Identify which cell holds the provided text, then report its (x, y) central coordinate. 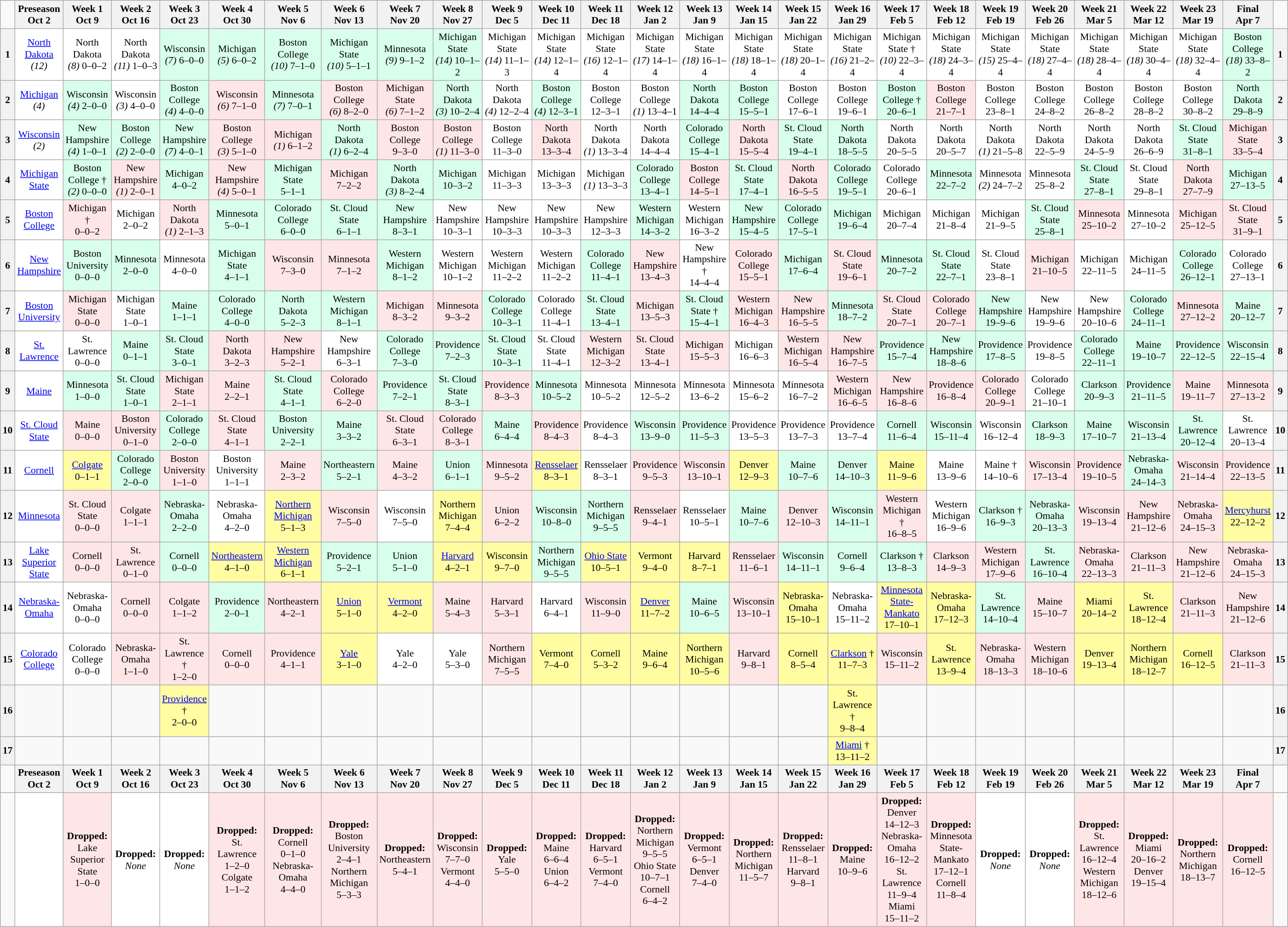
Yale5–3–0 (457, 659)
New Hampshire16–8–6 (902, 391)
Colorado College4–0–0 (237, 311)
Michigan24–11–5 (1149, 265)
Clarkson †13–8–3 (902, 562)
Minnesota22–7–2 (951, 180)
Clarkson18–9–3 (1050, 431)
North Dakota18–5–5 (852, 140)
Wisconsin15–11–4 (951, 431)
Boston College19–6–1 (852, 100)
Lake Superior State (39, 562)
Michigan(1) 6–1–2 (293, 140)
Michigan State1–0–1 (135, 311)
Cornell (39, 471)
Northeastern4–1–0 (237, 562)
Western Michigan16–6–5 (852, 391)
Minnesota9–5–2 (507, 471)
Michigan State(18) 18–1–4 (754, 54)
Nebraska-Omaha0–0–0 (87, 608)
New Hampshire(4) 1–0–1 (87, 140)
Minnesota13–6–2 (704, 391)
Colorado College20–6–1 (902, 180)
Western Michigan6–1–1 (293, 562)
Boston University2–2–1 (293, 431)
Providence13–7–4 (852, 431)
Colorado College26–12–1 (1198, 265)
North Dakota29–8–9 (1248, 100)
Colorado College20–9–1 (1000, 391)
Michigan20–7–4 (902, 220)
Western Michigan †16–8–5 (902, 516)
Minnesota27–10–2 (1149, 220)
Yale3–1–0 (349, 659)
St. Cloud State23–8–1 (1000, 265)
St. Lawrence14–10–4 (1000, 608)
St. Cloud State31–9–1 (1248, 220)
Minnesota27–12–2 (1198, 311)
Providence †2–0–0 (184, 711)
Harvard5–3–1 (507, 608)
Boston College17–6–1 (803, 100)
Cornell8–5–4 (803, 659)
Maine0–1–1 (135, 351)
Providence7–2–3 (457, 351)
Clarkson20–9–3 (1099, 391)
St. Lawrence0–1–0 (135, 562)
Boston College11–3–0 (507, 140)
North Dakota(11) 1–0–3 (135, 54)
Michigan State33–5–4 (1248, 140)
St. Cloud State25–8–1 (1050, 220)
Nebraska-Omaha1–1–0 (135, 659)
Boston College15–5–1 (754, 100)
Colorado College (39, 659)
North Dakota22–5–9 (1050, 140)
Providence16–8–4 (951, 391)
North Dakota16–5–5 (803, 180)
Michigan21–9–5 (1000, 220)
Michigan State(18) 30–4–4 (1149, 54)
Union6–1–1 (457, 471)
Wisconsin(2) (39, 140)
Mercyhurst22–12–2 (1248, 516)
Colorado College24–11–1 (1149, 311)
Providence22–13–5 (1248, 471)
Wisconsin(6) 7–1–0 (237, 100)
St. Lawrence16–10–4 (1050, 562)
St. Cloud State22–7–1 (951, 265)
Wisconsin10–8–0 (556, 516)
Michigan8–3–2 (405, 311)
North Dakota27–7–9 (1198, 180)
Western Michigan16–5–4 (803, 351)
Dropped:Boston University2–4–1Northern Michigan5–3–3 (349, 860)
Michigan4–0–2 (184, 180)
Maine19–11–7 (1198, 391)
Colorado College21–10–1 (1050, 391)
North Dakota(4) 12–2–4 (507, 100)
Wisconsin22–15–4 (1248, 351)
Michigan2–0–2 (135, 220)
Wisconsin17–13–4 (1050, 471)
Minnesota27–13–2 (1248, 391)
St. Lawrence13–9–4 (951, 659)
Minnesota12–5–2 (655, 391)
Boston College(10) 7–1–0 (293, 54)
Maine6–4–4 (507, 431)
Michigan †0–0–2 (87, 220)
Northern Michigan7–4–4 (457, 516)
New Hampshire(4) 5–0–1 (237, 180)
Michigan State(14) 10–1–2 (457, 54)
Maine10–6–5 (704, 608)
Minnesota25–10–2 (1099, 220)
Michigan15–5–3 (704, 351)
Michigan State(10) 5–1–1 (349, 54)
Boston University1–1–0 (184, 471)
Wisconsin(3) 4–0–0 (135, 100)
Northern Michigan5–1–3 (293, 516)
Western Michigan8–1–2 (405, 265)
St. Lawrence20–12–4 (1198, 431)
North Dakota(1) 13–3–4 (606, 140)
New Hampshire15–4–5 (754, 220)
Colorado College6–0–0 (293, 220)
Boston College(1) 11–3–0 (457, 140)
St. Cloud State8–3–1 (457, 391)
Boston College(4) 12–3–1 (556, 100)
Nebraska-Omaha (39, 608)
Nebraska-Omaha20–13–3 (1050, 516)
New Hampshire †14–4–4 (704, 265)
Denver19–13–4 (1099, 659)
Clarkson14–9–3 (951, 562)
Boston College30–8–2 (1198, 100)
Minnesota4–0–0 (184, 265)
Cornell11–6–4 (902, 431)
Denver11–7–2 (655, 608)
St. Cloud State0–0–0 (87, 516)
Boston College †20–6–1 (902, 100)
Boston College(3) 5–1–0 (237, 140)
Boston College28–8–2 (1149, 100)
Michigan State(14) 12–1–4 (556, 54)
Providence11–5–3 (704, 431)
Michigan State(18) 24–3–4 (951, 54)
St. Lawrence0–0–0 (87, 351)
Dropped:Yale5–5–0 (507, 860)
Rensselaer11–6–1 (754, 562)
Maine3–3–2 (349, 431)
Harvard8–7–1 (704, 562)
Colorado College7–3–0 (405, 351)
Dropped:Lake Superior State1–0–0 (87, 860)
St. Cloud State (39, 431)
North Dakota(3) 10–2–4 (457, 100)
Harvard4–2–1 (457, 562)
Michigan25–12–5 (1198, 220)
North Dakota3–2–3 (237, 351)
Nebraska-Omaha4–2–0 (237, 516)
Colorado College17–5–1 (803, 220)
Colorado College15–5–1 (754, 265)
Michigan13–5–3 (655, 311)
St. Cloud State11–4–1 (556, 351)
Dropped:Vermont6–5–1Denver7–4–0 (704, 860)
Boston College (39, 220)
Colorado College0–0–0 (87, 659)
Northern Michigan7–5–5 (507, 659)
Dropped:Cornell0–1–0Nebraska-Omaha4–4–0 (293, 860)
Michigan State2–1–1 (184, 391)
Providence5–2–1 (349, 562)
North Dakota(8) 0–0–2 (87, 54)
Maine0–0–0 (87, 431)
Boston University0–1–0 (135, 431)
Minnesota16–7–2 (803, 391)
Michigan21–8–4 (951, 220)
Western Michigan16–9–6 (951, 516)
Clarkson †16–9–3 (1000, 516)
Boston College24–8–2 (1050, 100)
Providence21–11–5 (1149, 391)
Boston College(1) 13–4–1 (655, 100)
Michigan11–3–3 (507, 180)
Wisconsin21–14–4 (1198, 471)
Colorado College20–7–1 (951, 311)
Michigan State(6) 7–1–2 (405, 100)
Minnesota5–0–1 (237, 220)
Maine2–3–2 (293, 471)
Michigan27–13–5 (1248, 180)
St. Lawrence †1–2–0 (184, 659)
Miami †13–11–2 (852, 751)
North Dakota(1) 21–5–8 (1000, 140)
Cornell5–3–2 (606, 659)
Maine19–10–7 (1149, 351)
Michigan16–6–3 (754, 351)
Dropped:Maine10–9–6 (852, 860)
Michigan State †(10) 22–3–4 (902, 54)
Western Michigan18–10–6 (1050, 659)
Michigan(4) (39, 100)
Boston College(18) 33–8–2 (1248, 54)
Providence15–7–4 (902, 351)
Maine2–2–1 (237, 391)
Michigan21–10–5 (1050, 265)
Michigan13–3–3 (556, 180)
Michigan State(16) 12–1–4 (606, 54)
Providence19–8–5 (1050, 351)
St. Cloud State31–8–1 (1198, 140)
Denver12–10–3 (803, 516)
Colorado College27–13–1 (1248, 265)
Michigan22–11–5 (1099, 265)
Colorado College13–4–1 (655, 180)
Minnesota18–7–2 (852, 311)
Michigan State (39, 180)
Cornell9–6–4 (852, 562)
New Hampshire20–10–6 (1099, 311)
Boston College9–3–0 (405, 140)
Michigan(5) 6–0–2 (237, 54)
North Dakota(3) 8–2–4 (405, 180)
Dropped:St. Lawrence16–12–4Western Michigan18–12–6 (1099, 860)
Dropped:Rensselaer11–8–1Harvard9–8–1 (803, 860)
New Hampshire18–8–6 (951, 351)
Maine11–9–6 (902, 471)
Boston College(2) 2–0–0 (135, 140)
Dropped:Denver14–12–3Nebraska-Omaha16–12–2St. Lawrence11–9–4Miami15–11–2 (902, 860)
Maine15–10–7 (1050, 608)
North Dakota15–5–4 (754, 140)
St. Cloud State29–8–1 (1149, 180)
Nebraska-Omaha22–13–3 (1099, 562)
Providence13–7–3 (803, 431)
Maine1–1–1 (184, 311)
Clarkson †11–7–3 (852, 659)
New Hampshire16–7–5 (852, 351)
New Hampshire (39, 265)
Minnesota(7) 7–0–1 (293, 100)
Wisconsin(7) 6–0–0 (184, 54)
St. Lawrence (39, 351)
Western Michigan10–1–2 (457, 265)
Boston University0–0–0 (87, 265)
Minnesota9–3–2 (457, 311)
Western Michigan16–4–3 (754, 311)
St. Cloud State6–1–1 (349, 220)
Minnesota (39, 516)
Nebraska-Omaha15–10–1 (803, 608)
Nebraska-Omaha18–13–3 (1000, 659)
Colgate1–1–2 (184, 608)
Boston College12–3–1 (606, 100)
Boston College(6) 8–2–0 (349, 100)
Northeastern4–2–1 (293, 608)
Nebraska-Omaha2–2–0 (184, 516)
North Dakota20–5–7 (951, 140)
Miami20–14–2 (1099, 608)
Providence19–10–5 (1099, 471)
St. Cloud State19–4–1 (803, 140)
North Dakota(1) 2–1–3 (184, 220)
Wisconsin11–9–0 (606, 608)
Minnesota(2) 24–7–2 (1000, 180)
Colorado College8–3–1 (457, 431)
Dropped:Harvard6–5–1Vermont7–4–0 (606, 860)
Maine20–12–7 (1248, 311)
Providence22–12–5 (1198, 351)
St. Lawrence18–12–4 (1149, 608)
North Dakota(1) 6–2–4 (349, 140)
Union6–2–2 (507, 516)
Nebraska-Omaha15–11–2 (852, 608)
New Hampshire(1) 2–0–1 (135, 180)
Michigan10–3–2 (457, 180)
Minnesota7–1–2 (349, 265)
St. Cloud State3–0–1 (184, 351)
North Dakota26–6–9 (1149, 140)
Northern Michigan18–12–7 (1149, 659)
Michigan State(18) 28–4–4 (1099, 54)
Dropped:Miami20–16–2Denver19–15–4 (1149, 860)
Minnesota20–7–2 (902, 265)
Michigan(1) 13–3–3 (606, 180)
St. Cloud State17–4–1 (754, 180)
Harvard6–4–1 (556, 608)
Dropped:Minnesota State-Mankato17–12–1Cornell11–8–4 (951, 860)
Michigan State0–0–0 (87, 311)
Western Michigan16–3–2 (704, 220)
Boston College21–7–1 (951, 100)
St. Lawrence20–13–4 (1248, 431)
Minnesota State-Mankato17–10–1 (902, 608)
Providence7–2–1 (405, 391)
Boston College14–5–1 (704, 180)
North Dakota24–5–9 (1099, 140)
New Hampshire10–3–1 (457, 220)
Maine17–10–7 (1099, 431)
New Hampshire8–3–1 (405, 220)
Western Michigan12–3–2 (606, 351)
Vermont4–2–0 (405, 608)
Colorado College19–5–1 (852, 180)
Providence13–5–3 (754, 431)
Minnesota(9) 9–1–2 (405, 54)
Dropped:Northern Michigan9–5–5Ohio State10–7–1Cornell6–4–2 (655, 860)
Michigan State(18) 16–1–4 (704, 54)
North Dakota13–3–4 (556, 140)
Dropped:St. Lawrence1–2–0Colgate1–1–2 (237, 860)
Northern Michigan10–5–6 (704, 659)
Michigan State(15) 25–4–4 (1000, 54)
Dropped:Maine6–6–4Union6–4–2 (556, 860)
New Hampshire(7) 4–0–1 (184, 140)
St. Cloud State6–3–1 (405, 431)
North Dakota(12) (39, 54)
Maine13–9–6 (951, 471)
Northeastern5–2–1 (349, 471)
Wisconsin15–11–2 (902, 659)
Denver12–9–3 (754, 471)
Michigan State(18) 20–1–4 (803, 54)
Wisconsin19–13–4 (1099, 516)
Boston College(4) 4–0–0 (184, 100)
Dropped:Cornell16–12–5 (1248, 860)
St. Cloud State10–3–1 (507, 351)
Vermont9–4–0 (655, 562)
St. Cloud State27–8–1 (1099, 180)
Maine †14–10–6 (1000, 471)
Ohio State10–5–1 (606, 562)
New Hampshire12–3–3 (606, 220)
Boston College23–8–1 (1000, 100)
Boston College †(2) 0–0–0 (87, 180)
Michigan7–2–2 (349, 180)
Maine9–6–4 (655, 659)
Colorado College10–3–1 (507, 311)
Dropped:Wisconsin7–7–0Vermont4–4–0 (457, 860)
Colgate0–1–1 (87, 471)
Western Michigan17–9–6 (1000, 562)
North Dakota5–2–3 (293, 311)
Boston University1–1–1 (237, 471)
St. Cloud State19–6–1 (852, 265)
Michigan State(14) 11–1–3 (507, 54)
St. Lawrence †9–8–4 (852, 711)
Wisconsin13–9–0 (655, 431)
Michigan19–6–4 (852, 220)
Nebraska-Omaha17–12–3 (951, 608)
Maine4–3–2 (405, 471)
Michigan17–6–4 (803, 265)
New Hampshire16–5–5 (803, 311)
Michigan State5–1–1 (293, 180)
Providence8–3–3 (507, 391)
Western Michigan8–1–1 (349, 311)
Providence2–0–1 (237, 608)
Wisconsin7–3–0 (293, 265)
Western Michigan14–3–2 (655, 220)
Rensselaer10–5–1 (704, 516)
St. Cloud State1–0–1 (135, 391)
Minnesota25–8–2 (1050, 180)
Wisconsin16–12–4 (1000, 431)
Wisconsin9–7–0 (507, 562)
St. Cloud State20–7–1 (902, 311)
Vermont7–4–0 (556, 659)
Cornell16–12–5 (1198, 659)
Dropped:Northern Michigan11–5–7 (754, 860)
Providence17–8–5 (1000, 351)
New Hampshire13–4–3 (655, 265)
Colorado College15–4–1 (704, 140)
Harvard9–8–1 (754, 659)
Maine (39, 391)
New Hampshire6–3–1 (349, 351)
Providence9–5–3 (655, 471)
North Dakota20–5–5 (902, 140)
New Hampshire5–2–1 (293, 351)
Michigan State4–1–1 (237, 265)
Michigan State(18) 32–4–4 (1198, 54)
Michigan State(18) 27–4–4 (1050, 54)
Denver14–10–3 (852, 471)
Minnesota15–6–2 (754, 391)
Maine5–4–3 (457, 608)
Wisconsin(4) 2–0–0 (87, 100)
Michigan State(17) 14–1–4 (655, 54)
Nebraska-Omaha24–14–3 (1149, 471)
Boston University (39, 311)
Providence4–1–1 (293, 659)
Dropped:Northern Michigan18–13–7 (1198, 860)
Minnesota2–0–0 (135, 265)
Yale4–2–0 (405, 659)
Wisconsin21–13–4 (1149, 431)
Minnesota1–0–0 (87, 391)
Colorado College6–2–0 (349, 391)
Dropped:Northeastern5–4–1 (405, 860)
Colgate1–1–1 (135, 516)
St. Cloud State †15–4–1 (704, 311)
Boston College26–8–2 (1099, 100)
Michigan State(16) 21–2–4 (852, 54)
Rensselaer9–4–1 (655, 516)
Colorado College22–11–1 (1099, 351)
